Capture the cell that displays the provided text and extract its (X, Y) central coordinate. 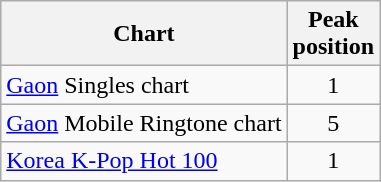
Korea K-Pop Hot 100 (144, 161)
Gaon Singles chart (144, 85)
Peakposition (333, 34)
5 (333, 123)
Gaon Mobile Ringtone chart (144, 123)
Chart (144, 34)
